Search for the cell housing the specified text and yield its [X, Y] center coordinate. 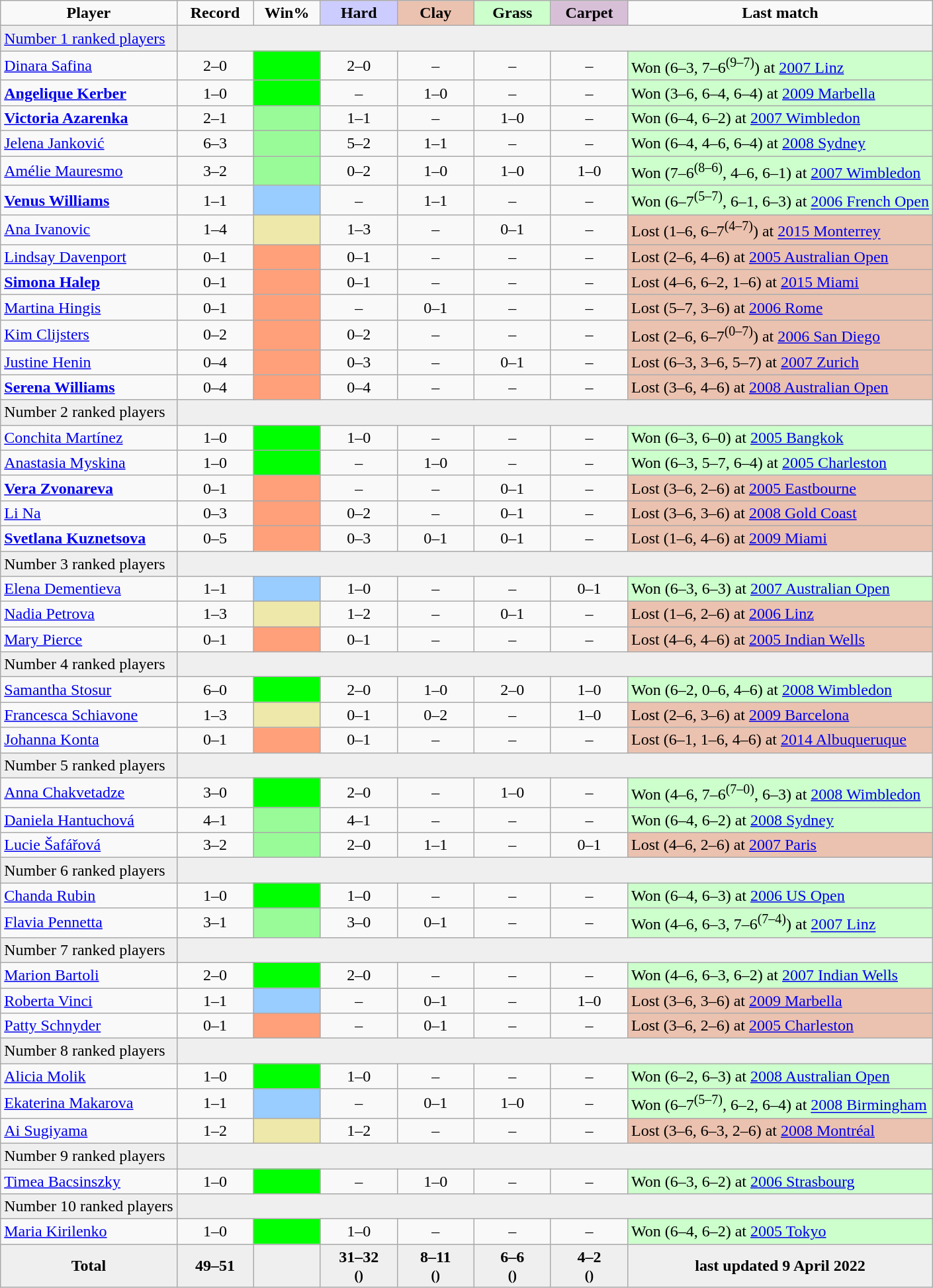
Lost (3–6, 6–3, 2–6) at 2008 Montréal [779, 1130]
Ana Ivanovic [89, 230]
31–32 () [359, 1265]
Won (6–7(5–7), 6–2, 6–4) at 2008 Birmingham [779, 1104]
Number 1 ranked players [89, 38]
3–1 [215, 923]
Lost (5–7, 3–6) at 2006 Rome [779, 307]
Serena Williams [89, 387]
Kim Clijsters [89, 335]
Won (4–6, 7–6(7–0), 6–3) at 2008 Wimbledon [779, 793]
Won (6–3, 6–3) at 2007 Australian Open [779, 589]
Nadia Petrova [89, 614]
Lost (4–6, 2–6) at 2007 Paris [779, 845]
6–0 [215, 690]
Won (6–3, 6–2) at 2006 Strasbourg [779, 1181]
Johanna Konta [89, 740]
Won (6–7(5–7), 6–1, 6–3) at 2006 French Open [779, 200]
1–4 [215, 230]
Lost (1–6, 6–7(4–7)) at 2015 Monterrey [779, 230]
Won (6–2, 6–3) at 2008 Australian Open [779, 1076]
Daniela Hantuchová [89, 820]
Alicia Molik [89, 1076]
Number 6 ranked players [89, 870]
Won (6–3, 6–0) at 2005 Bangkok [779, 437]
Won (6–3, 7–6(9–7)) at 2007 Linz [779, 66]
Flavia Pennetta [89, 923]
Last match [779, 13]
Win% [287, 13]
2–1 [215, 118]
Lost (4–6, 4–6) at 2005 Indian Wells [779, 639]
49–51 [215, 1265]
Anastasia Myskina [89, 463]
Lost (3–6, 3–6) at 2008 Gold Coast [779, 513]
Venus Williams [89, 200]
8–11 () [435, 1265]
Justine Henin [89, 362]
Marion Bartoli [89, 976]
Won (6–3, 5–7, 6–4) at 2005 Charleston [779, 463]
0–5 [215, 538]
Won (6–4, 4–6, 6–4) at 2008 Sydney [779, 144]
5–2 [359, 144]
Total [89, 1265]
Number 4 ranked players [89, 665]
Lost (3–6, 4–6) at 2008 Australian Open [779, 387]
Jelena Janković [89, 144]
Maria Kirilenko [89, 1232]
Conchita Martínez [89, 437]
Number 10 ranked players [89, 1207]
Grass [512, 13]
4–2 () [589, 1265]
Lost (2–6, 3–6) at 2009 Barcelona [779, 715]
Number 2 ranked players [89, 412]
Won (7–6(8–6), 4–6, 6–1) at 2007 Wimbledon [779, 171]
Lost (6–3, 3–6, 5–7) at 2007 Zurich [779, 362]
Won (3–6, 6–4, 6–4) at 2009 Marbella [779, 93]
Lost (1–6, 2–6) at 2006 Linz [779, 614]
Player [89, 13]
Roberta Vinci [89, 1001]
Lost (4–6, 6–2, 1–6) at 2015 Miami [779, 282]
Ai Sugiyama [89, 1130]
Amélie Mauresmo [89, 171]
Ekaterina Makarova [89, 1104]
Number 9 ranked players [89, 1156]
Angelique Kerber [89, 93]
6–3 [215, 144]
Lucie Šafářová [89, 845]
Number 7 ranked players [89, 950]
Lindsay Davenport [89, 257]
Number 5 ranked players [89, 765]
Lost (1–6, 4–6) at 2009 Miami [779, 538]
Elena Dementieva [89, 589]
Chanda Rubin [89, 896]
Francesca Schiavone [89, 715]
Clay [435, 13]
Anna Chakvetadze [89, 793]
Number 8 ranked players [89, 1051]
Mary Pierce [89, 639]
Patty Schnyder [89, 1026]
Carpet [589, 13]
Won (6–2, 0–6, 4–6) at 2008 Wimbledon [779, 690]
Won (6–4, 6–2) at 2007 Wimbledon [779, 118]
Vera Zvonareva [89, 488]
6–6 () [512, 1265]
Lost (3–6, 2–6) at 2005 Eastbourne [779, 488]
Dinara Safina [89, 66]
Li Na [89, 513]
Victoria Azarenka [89, 118]
Record [215, 13]
Lost (3–6, 2–6) at 2005 Charleston [779, 1026]
Won (6–4, 6–3) at 2006 US Open [779, 896]
Timea Bacsinszky [89, 1181]
Won (4–6, 6–3, 7–6(7–4)) at 2007 Linz [779, 923]
Martina Hingis [89, 307]
Simona Halep [89, 282]
Lost (6–1, 1–6, 4–6) at 2014 Albuqueruque [779, 740]
Lost (2–6, 4–6) at 2005 Australian Open [779, 257]
Lost (2–6, 6–7(0–7)) at 2006 San Diego [779, 335]
Samantha Stosur [89, 690]
Hard [359, 13]
Won (6–4, 6–2) at 2005 Tokyo [779, 1232]
Won (6–4, 6–2) at 2008 Sydney [779, 820]
Svetlana Kuznetsova [89, 538]
last updated 9 April 2022 [779, 1265]
Number 3 ranked players [89, 564]
Lost (3–6, 3–6) at 2009 Marbella [779, 1001]
Won (4–6, 6–3, 6–2) at 2007 Indian Wells [779, 976]
